Extract the (x, y) coordinate from the center of the cell holding the provided text.  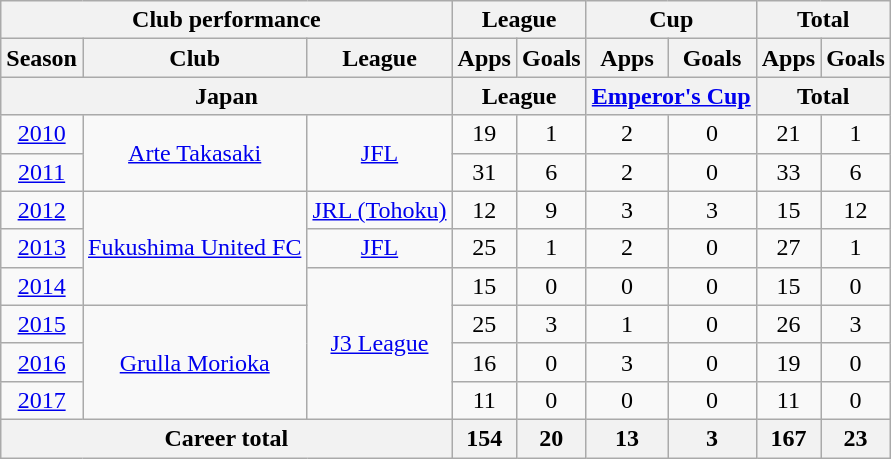
2015 (42, 324)
23 (856, 438)
154 (484, 438)
13 (627, 438)
Career total (226, 438)
2014 (42, 286)
Arte Takasaki (194, 153)
2011 (42, 172)
167 (788, 438)
2016 (42, 362)
33 (788, 172)
J3 League (380, 343)
31 (484, 172)
Fukushima United FC (194, 248)
9 (551, 210)
16 (484, 362)
2012 (42, 210)
2013 (42, 248)
26 (788, 324)
Club performance (226, 20)
Grulla Morioka (194, 362)
2017 (42, 400)
Emperor's Cup (671, 96)
Club (194, 58)
20 (551, 438)
Season (42, 58)
Cup (671, 20)
JRL (Tohoku) (380, 210)
27 (788, 248)
Japan (226, 96)
21 (788, 134)
2010 (42, 134)
